Output the [x, y] coordinate of the center of the cell containing the given text.  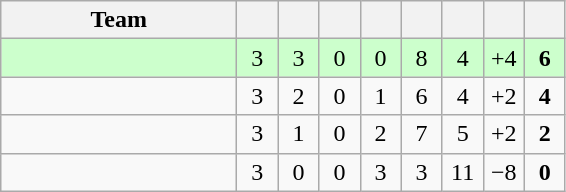
−8 [504, 172]
Team [119, 20]
8 [422, 58]
7 [422, 134]
+4 [504, 58]
11 [462, 172]
5 [462, 134]
